Pinpoint the cell where the given text exists, returning its (X, Y) midpoint coordinate. 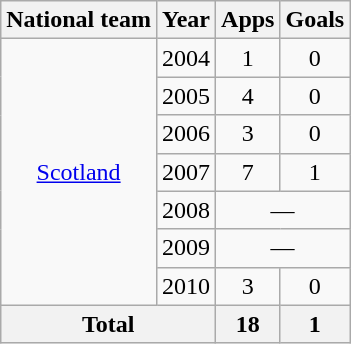
Apps (248, 20)
7 (248, 172)
2007 (186, 172)
2008 (186, 210)
2009 (186, 248)
Scotland (79, 172)
2004 (186, 58)
Year (186, 20)
2006 (186, 134)
2010 (186, 286)
18 (248, 324)
4 (248, 96)
National team (79, 20)
Goals (315, 20)
Total (108, 324)
2005 (186, 96)
